Return the (X, Y) coordinate for the center point of the cell that contains the specified text.  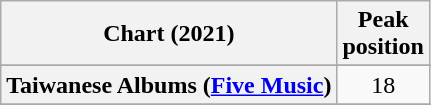
Taiwanese Albums (Five Music) (169, 85)
18 (383, 85)
Chart (2021) (169, 34)
Peakposition (383, 34)
